For the text-containing cell, return its midpoint in (X, Y) coordinate format. 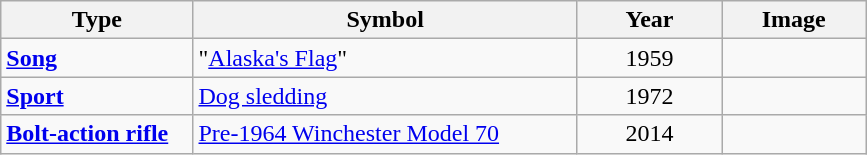
"Alaska's Flag" (385, 58)
Dog sledding (385, 96)
Symbol (385, 20)
Bolt-action rifle (97, 134)
1972 (649, 96)
Sport (97, 96)
Image (794, 20)
1959 (649, 58)
Year (649, 20)
2014 (649, 134)
Pre-1964 Winchester Model 70 (385, 134)
Type (97, 20)
Song (97, 58)
